Find where the given text appears and provide that cell's center as (X, Y) coordinate. 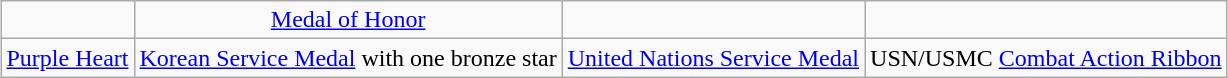
Purple Heart (68, 58)
United Nations Service Medal (713, 58)
USN/USMC Combat Action Ribbon (1046, 58)
Korean Service Medal with one bronze star (348, 58)
Medal of Honor (348, 20)
